Provide the [X, Y] coordinate of the cell's center where the given text is located.  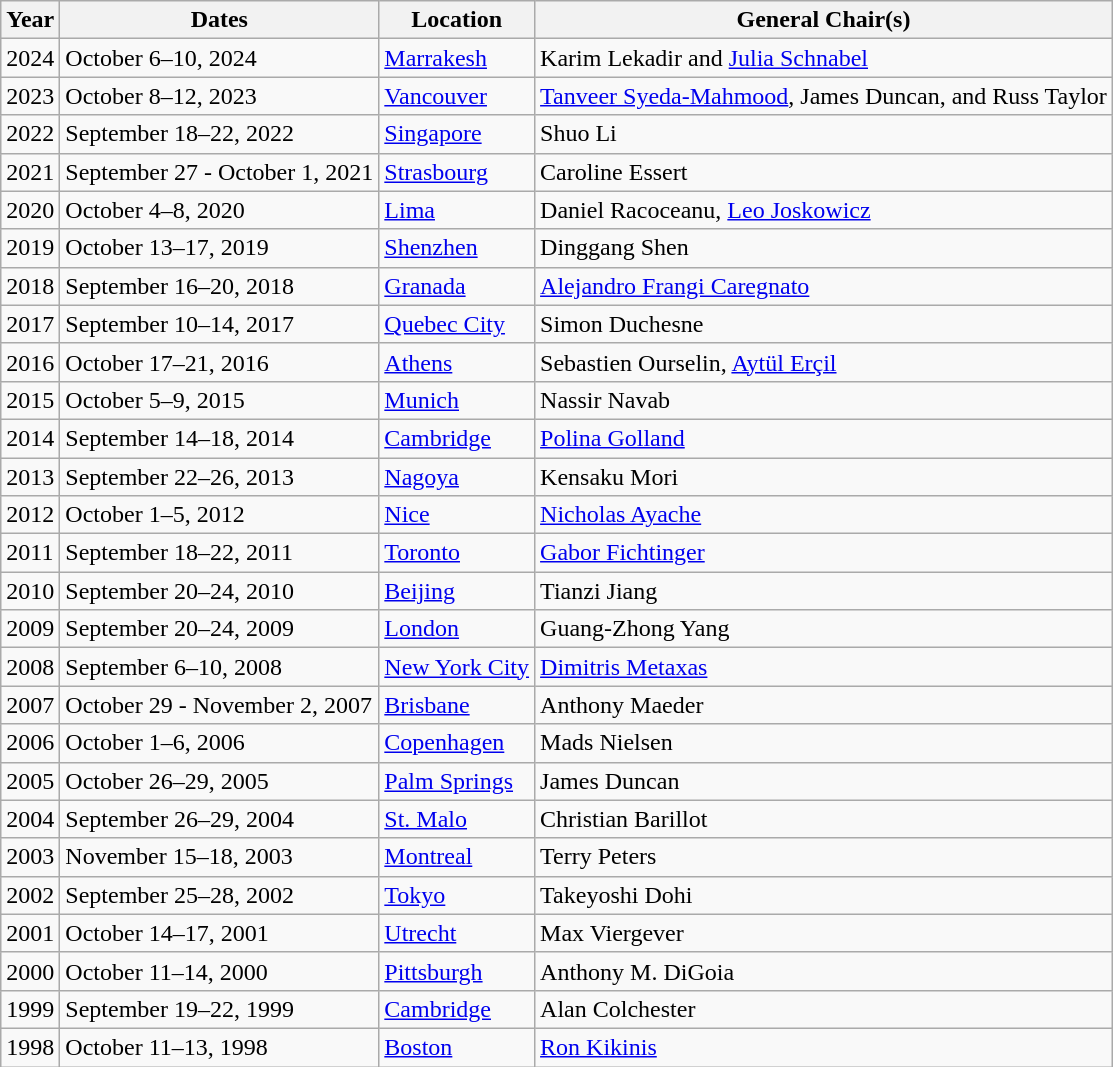
Marrakesh [457, 58]
Ron Kikinis [824, 1047]
Nassir Navab [824, 400]
September 19–22, 1999 [220, 1009]
Alan Colchester [824, 1009]
Max Viergever [824, 933]
Athens [457, 362]
2015 [30, 400]
2023 [30, 96]
2013 [30, 477]
Polina Golland [824, 438]
Sebastien Ourselin, Aytül Erçil [824, 362]
Kensaku Mori [824, 477]
September 20–24, 2010 [220, 591]
September 10–14, 2017 [220, 324]
September 22–26, 2013 [220, 477]
October 11–14, 2000 [220, 971]
Simon Duchesne [824, 324]
Boston [457, 1047]
Palm Springs [457, 781]
Dimitris Metaxas [824, 667]
Dates [220, 20]
Caroline Essert [824, 172]
Guang-Zhong Yang [824, 629]
September 18–22, 2011 [220, 553]
St. Malo [457, 819]
2009 [30, 629]
James Duncan [824, 781]
Singapore [457, 134]
2001 [30, 933]
September 20–24, 2009 [220, 629]
2019 [30, 248]
Pittsburgh [457, 971]
Nicholas Ayache [824, 515]
2007 [30, 705]
2020 [30, 210]
2021 [30, 172]
October 1–6, 2006 [220, 743]
October 6–10, 2024 [220, 58]
General Chair(s) [824, 20]
Daniel Racoceanu, Leo Joskowicz [824, 210]
Copenhagen [457, 743]
Shuo Li [824, 134]
Strasbourg [457, 172]
Toronto [457, 553]
2018 [30, 286]
Lima [457, 210]
Anthony Maeder [824, 705]
2010 [30, 591]
Mads Nielsen [824, 743]
Anthony M. DiGoia [824, 971]
October 17–21, 2016 [220, 362]
1998 [30, 1047]
October 26–29, 2005 [220, 781]
1999 [30, 1009]
Vancouver [457, 96]
Munich [457, 400]
Terry Peters [824, 857]
Christian Barillot [824, 819]
Nice [457, 515]
2017 [30, 324]
September 16–20, 2018 [220, 286]
October 5–9, 2015 [220, 400]
September 14–18, 2014 [220, 438]
2008 [30, 667]
Gabor Fichtinger [824, 553]
Granada [457, 286]
Nagoya [457, 477]
October 11–13, 1998 [220, 1047]
Location [457, 20]
Brisbane [457, 705]
Karim Lekadir and Julia Schnabel [824, 58]
Beijing [457, 591]
2006 [30, 743]
September 26–29, 2004 [220, 819]
2014 [30, 438]
September 25–28, 2002 [220, 895]
October 4–8, 2020 [220, 210]
Alejandro Frangi Caregnato [824, 286]
Takeyoshi Dohi [824, 895]
2002 [30, 895]
October 13–17, 2019 [220, 248]
Dinggang Shen [824, 248]
2011 [30, 553]
Utrecht [457, 933]
November 15–18, 2003 [220, 857]
October 8–12, 2023 [220, 96]
2016 [30, 362]
Quebec City [457, 324]
Tianzi Jiang [824, 591]
New York City [457, 667]
September 18–22, 2022 [220, 134]
Tokyo [457, 895]
September 27 - October 1, 2021 [220, 172]
2022 [30, 134]
2012 [30, 515]
2005 [30, 781]
2003 [30, 857]
September 6–10, 2008 [220, 667]
London [457, 629]
October 29 - November 2, 2007 [220, 705]
Year [30, 20]
October 14–17, 2001 [220, 933]
Shenzhen [457, 248]
October 1–5, 2012 [220, 515]
2024 [30, 58]
2004 [30, 819]
2000 [30, 971]
Tanveer Syeda-Mahmood, James Duncan, and Russ Taylor [824, 96]
Montreal [457, 857]
